Provide the (x, y) coordinate of the cell's center where the given text is located.  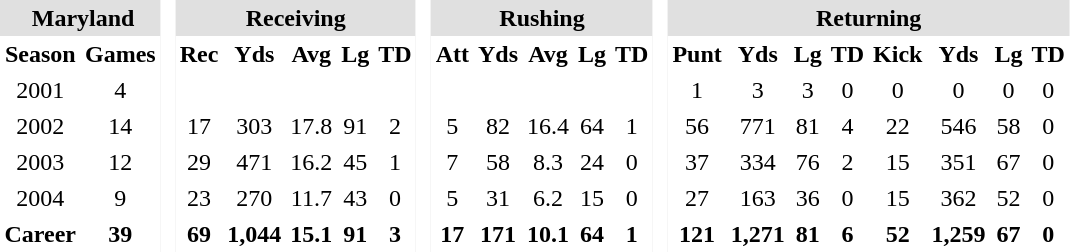
Rec (199, 54)
Rushing (542, 18)
29 (199, 162)
2003 (40, 162)
6 (847, 234)
56 (697, 126)
69 (199, 234)
15.1 (312, 234)
Receiving (296, 18)
43 (356, 198)
39 (121, 234)
31 (498, 198)
36 (808, 198)
2001 (40, 90)
17.8 (312, 126)
471 (254, 162)
121 (697, 234)
8.3 (548, 162)
Games (121, 54)
Career (40, 234)
270 (254, 198)
362 (958, 198)
23 (199, 198)
546 (958, 126)
2002 (40, 126)
163 (758, 198)
7 (452, 162)
10.1 (548, 234)
12 (121, 162)
1,044 (254, 234)
45 (356, 162)
171 (498, 234)
Att (452, 54)
Kick (898, 54)
1,271 (758, 234)
Punt (697, 54)
2004 (40, 198)
6.2 (548, 198)
334 (758, 162)
303 (254, 126)
351 (958, 162)
14 (121, 126)
Maryland (80, 18)
82 (498, 126)
1,259 (958, 234)
Returning (868, 18)
Season (40, 54)
24 (592, 162)
16.4 (548, 126)
27 (697, 198)
771 (758, 126)
76 (808, 162)
11.7 (312, 198)
16.2 (312, 162)
37 (697, 162)
22 (898, 126)
9 (121, 198)
